Search for the cell housing the specified text and yield its (x, y) center coordinate. 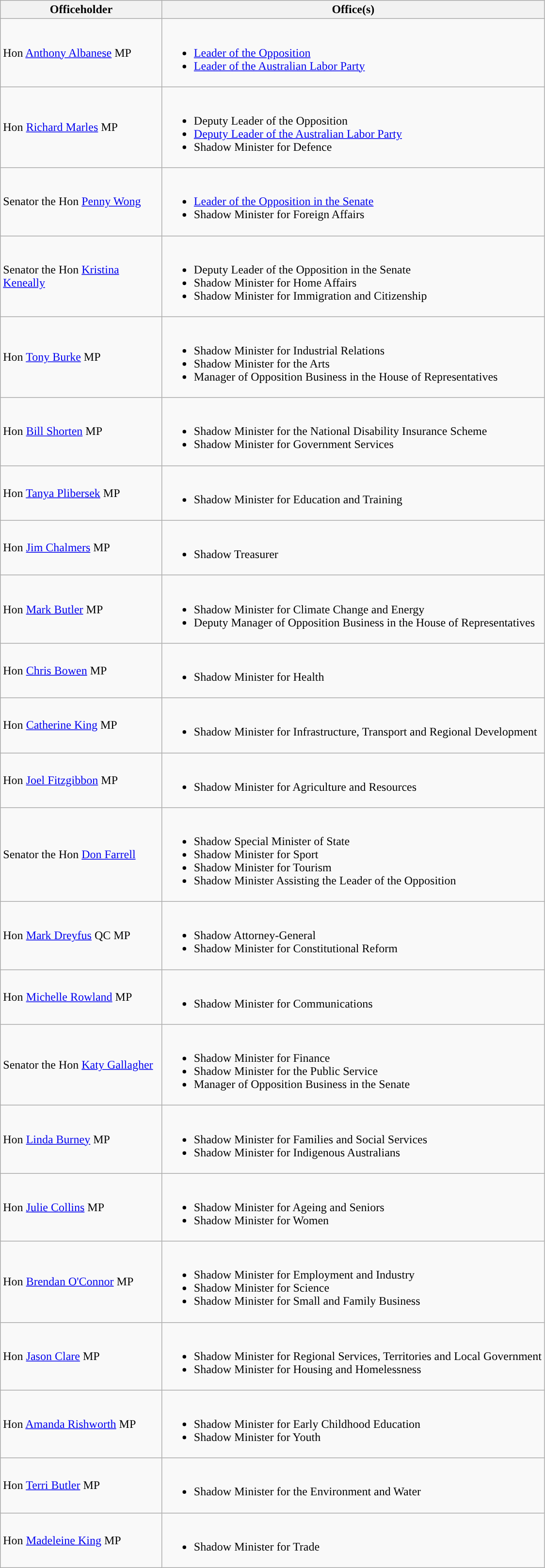
Hon Madeleine King MP (81, 1540)
Senator the Hon Kristina Keneally (81, 276)
Hon Linda Burney MP (81, 1139)
Shadow Minister for Health (353, 670)
Shadow Minister for Ageing and SeniorsShadow Minister for Women (353, 1207)
Shadow Minister for FinanceShadow Minister for the Public ServiceManager of Opposition Business in the Senate (353, 1065)
Deputy Leader of the OppositionDeputy Leader of the Australian Labor PartyShadow Minister for Defence (353, 127)
Shadow Minister for Infrastructure, Transport and Regional Development (353, 725)
Hon Julie Collins MP (81, 1207)
Hon Mark Dreyfus QC MP (81, 936)
Leader of the OppositionLeader of the Australian Labor Party (353, 53)
Hon Jim Chalmers MP (81, 548)
Shadow Minister for Industrial RelationsShadow Minister for the ArtsManager of Opposition Business in the House of Representatives (353, 357)
Hon Richard Marles MP (81, 127)
Deputy Leader of the Opposition in the SenateShadow Minister for Home AffairsShadow Minister for Immigration and Citizenship (353, 276)
Hon Bill Shorten MP (81, 432)
Officeholder (81, 10)
Hon Terri Butler MP (81, 1486)
Hon Brendan O'Connor MP (81, 1282)
Hon Tony Burke MP (81, 357)
Shadow Minister for Early Childhood EducationShadow Minister for Youth (353, 1424)
Hon Joel Fitzgibbon MP (81, 780)
Hon Tanya Plibersek MP (81, 493)
Shadow Special Minister of StateShadow Minister for SportShadow Minister for TourismShadow Minister Assisting the Leader of the Opposition (353, 855)
Leader of the Opposition in the SenateShadow Minister for Foreign Affairs (353, 202)
Senator the Hon Don Farrell (81, 855)
Hon Mark Butler MP (81, 609)
Shadow Minister for the Environment and Water (353, 1486)
Shadow Treasurer (353, 548)
Shadow Minister for Regional Services, Territories and Local GovernmentShadow Minister for Housing and Homelessness (353, 1356)
Shadow Minister for Climate Change and EnergyDeputy Manager of Opposition Business in the House of Representatives (353, 609)
Hon Michelle Rowland MP (81, 997)
Shadow Minister for Agriculture and Resources (353, 780)
Shadow Minister for Employment and IndustryShadow Minister for ScienceShadow Minister for Small and Family Business (353, 1282)
Hon Chris Bowen MP (81, 670)
Senator the Hon Penny Wong (81, 202)
Hon Anthony Albanese MP (81, 53)
Senator the Hon Katy Gallagher (81, 1065)
Shadow Minister for Communications (353, 997)
Shadow Minister for Families and Social ServicesShadow Minister for Indigenous Australians (353, 1139)
Hon Amanda Rishworth MP (81, 1424)
Shadow Minister for Education and Training (353, 493)
Hon Catherine King MP (81, 725)
Hon Jason Clare MP (81, 1356)
Office(s) (353, 10)
Shadow Minister for the National Disability Insurance SchemeShadow Minister for Government Services (353, 432)
Shadow Attorney-GeneralShadow Minister for Constitutional Reform (353, 936)
Shadow Minister for Trade (353, 1540)
